Return the [x, y] coordinate for the center point of the cell that contains the specified text.  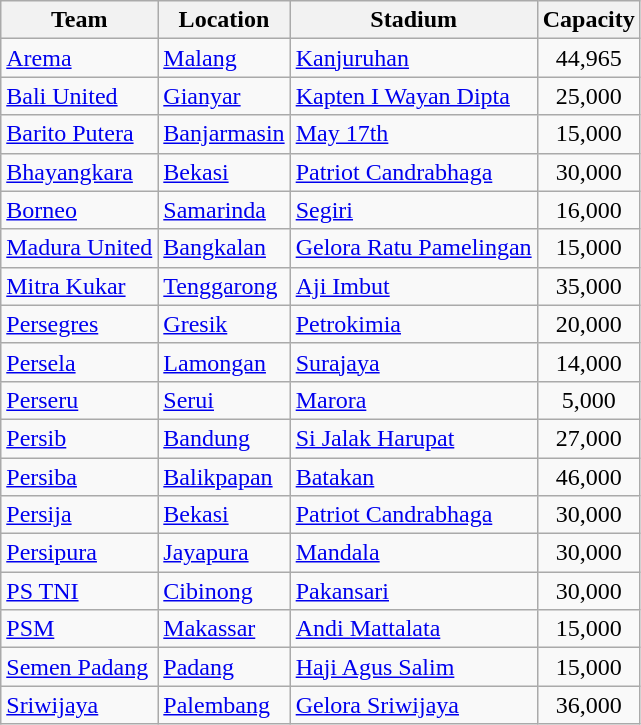
Persegres [80, 324]
Capacity [588, 20]
14,000 [588, 362]
36,000 [588, 705]
Haji Agus Salim [414, 667]
PS TNI [80, 591]
35,000 [588, 286]
Bangkalan [224, 248]
Mitra Kukar [80, 286]
Bali United [80, 96]
Andi Mattalata [414, 629]
Tenggarong [224, 286]
Kanjuruhan [414, 58]
Perseru [80, 400]
Stadium [414, 20]
Persija [80, 515]
44,965 [588, 58]
Persela [80, 362]
Petrokimia [414, 324]
Malang [224, 58]
25,000 [588, 96]
Team [80, 20]
Madura United [80, 248]
Segiri [414, 210]
Gianyar [224, 96]
Samarinda [224, 210]
Batakan [414, 477]
Jayapura [224, 553]
5,000 [588, 400]
PSM [80, 629]
Marora [414, 400]
Bhayangkara [80, 172]
Borneo [80, 210]
Persiba [80, 477]
Gelora Ratu Pamelingan [414, 248]
Makassar [224, 629]
Padang [224, 667]
Bandung [224, 438]
20,000 [588, 324]
Aji Imbut [414, 286]
Si Jalak Harupat [414, 438]
16,000 [588, 210]
Kapten I Wayan Dipta [414, 96]
Balikpapan [224, 477]
Lamongan [224, 362]
Persipura [80, 553]
Gresik [224, 324]
Gelora Sriwijaya [414, 705]
Cibinong [224, 591]
Location [224, 20]
Serui [224, 400]
Persib [80, 438]
Surajaya [414, 362]
27,000 [588, 438]
46,000 [588, 477]
Sriwijaya [80, 705]
May 17th [414, 134]
Arema [80, 58]
Banjarmasin [224, 134]
Mandala [414, 553]
Pakansari [414, 591]
Palembang [224, 705]
Barito Putera [80, 134]
Semen Padang [80, 667]
